Locate the cell with the specified text and output its [x, y] center coordinate. 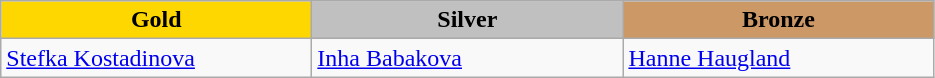
Silver [468, 20]
Stefka Kostadinova [156, 58]
Gold [156, 20]
Inha Babakova [468, 58]
Bronze [778, 20]
Hanne Haugland [778, 58]
